Determine the [X, Y] coordinate at the center of the cell enclosing the given text.  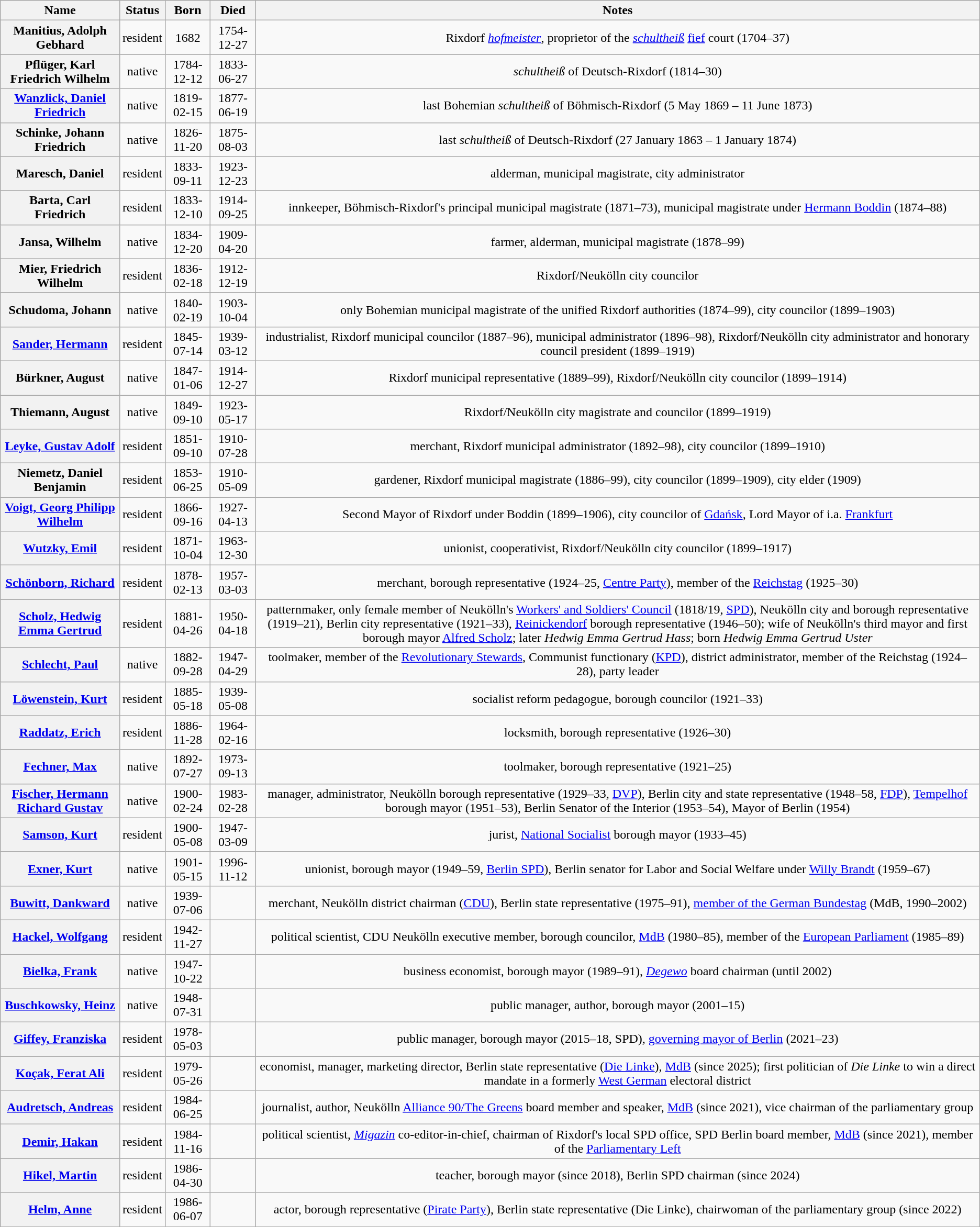
1923-05-17 [233, 411]
1845-07-14 [187, 343]
Jansa, Wilhelm [60, 242]
1909-04-20 [233, 242]
Löwenstein, Kurt [60, 698]
1923-12-23 [233, 174]
1986-06-07 [187, 1209]
1881-04-26 [187, 623]
schultheiß of Deutsch-Rixdorf (1814–30) [618, 71]
Barta, Carl Friedrich [60, 207]
1836-02-18 [187, 275]
1939-03-12 [233, 343]
1984-11-16 [187, 1141]
Bürkner, August [60, 378]
Audretsch, Andreas [60, 1108]
1939-07-06 [187, 902]
Niemetz, Daniel Benjamin [60, 481]
1882-09-28 [187, 665]
Hackel, Wolfgang [60, 937]
Rixdorf municipal representative (1889–99), Rixdorf/Neukölln city councilor (1899–1914) [618, 378]
1866-09-16 [187, 514]
1851-09-10 [187, 446]
1939-05-08 [233, 698]
Scholz, Hedwig Emma Gertrud [60, 623]
Schinke, Johann Friedrich [60, 139]
1847-01-06 [187, 378]
toolmaker, member of the Revolutionary Stewards, Communist functionary (KPD), district administrator, member of the Reichstag (1924–28), party leader [618, 665]
1833-12-10 [187, 207]
Helm, Anne [60, 1209]
Born [187, 10]
Hikel, Martin [60, 1176]
socialist reform pedagogue, borough councilor (1921–33) [618, 698]
1964-02-16 [233, 733]
1957-03-03 [233, 582]
Rixdorf/Neukölln city councilor [618, 275]
1942-11-27 [187, 937]
1849-09-10 [187, 411]
Wanzlick, Daniel Friedrich [60, 106]
1754-12-27 [233, 38]
Mier, Friedrich Wilhelm [60, 275]
1900-05-08 [187, 834]
1903-10-04 [233, 310]
1877-06-19 [233, 106]
1947-04-29 [233, 665]
unionist, cooperativist, Rixdorf/Neukölln city councilor (1899–1917) [618, 549]
1834-12-20 [187, 242]
1885-05-18 [187, 698]
alderman, municipal magistrate, city administrator [618, 174]
Fechner, Max [60, 766]
1986-04-30 [187, 1176]
Koçak, Ferat Ali [60, 1073]
1826-11-20 [187, 139]
toolmaker, borough representative (1921–25) [618, 766]
1910-07-28 [233, 446]
political scientist, CDU Neukölln executive member, borough councilor, MdB (1980–85), member of the European Parliament (1985–89) [618, 937]
Buwitt, Dankward [60, 902]
innkeeper, Böhmisch-Rixdorf's principal municipal magistrate (1871–73), municipal magistrate under Hermann Boddin (1874–88) [618, 207]
1901-05-15 [187, 869]
Buschkowsky, Heinz [60, 1005]
1910-05-09 [233, 481]
1947-03-09 [233, 834]
Bielka, Frank [60, 971]
business economist, borough mayor (1989–91), Degewo board chairman (until 2002) [618, 971]
Rixdorf/Neukölln city magistrate and councilor (1899–1919) [618, 411]
Thiemann, August [60, 411]
1875-08-03 [233, 139]
1927-04-13 [233, 514]
1978-05-03 [187, 1040]
Voigt, Georg Philipp Wilhelm [60, 514]
1963-12-30 [233, 549]
merchant, Rixdorf municipal administrator (1892–98), city councilor (1899–1910) [618, 446]
gardener, Rixdorf municipal magistrate (1886–99), city councilor (1899–1909), city elder (1909) [618, 481]
1950-04-18 [233, 623]
Samson, Kurt [60, 834]
public manager, borough mayor (2015–18, SPD), governing mayor of Berlin (2021–23) [618, 1040]
Giffey, Franziska [60, 1040]
1892-07-27 [187, 766]
teacher, borough mayor (since 2018), Berlin SPD chairman (since 2024) [618, 1176]
1682 [187, 38]
public manager, author, borough mayor (2001–15) [618, 1005]
Demir, Hakan [60, 1141]
Pflüger, Karl Friedrich Wilhelm [60, 71]
actor, borough representative (Pirate Party), Berlin state representative (Die Linke), chairwoman of the parliamentary group (since 2022) [618, 1209]
1914-09-25 [233, 207]
1871-10-04 [187, 549]
Leyke, Gustav Adolf [60, 446]
merchant, Neukölln district chairman (CDU), Berlin state representative (1975–91), member of the German Bundestag (MdB, 1990–2002) [618, 902]
last schultheiß of Deutsch-Rixdorf (27 January 1863 – 1 January 1874) [618, 139]
merchant, borough representative (1924–25, Centre Party), member of the Reichstag (1925–30) [618, 582]
Status [142, 10]
1947-10-22 [187, 971]
Second Mayor of Rixdorf under Boddin (1899–1906), city councilor of Gdańsk, Lord Mayor of i.a. Frankfurt [618, 514]
unionist, borough mayor (1949–59, Berlin SPD), Berlin senator for Labor and Social Welfare under Willy Brandt (1959–67) [618, 869]
Schlecht, Paul [60, 665]
Rixdorf hofmeister, proprietor of the schultheiß fief court (1704–37) [618, 38]
Name [60, 10]
1886-11-28 [187, 733]
1979-05-26 [187, 1073]
1853-06-25 [187, 481]
locksmith, borough representative (1926–30) [618, 733]
1900-02-24 [187, 801]
Schudoma, Johann [60, 310]
Notes [618, 10]
jurist, National Socialist borough mayor (1933–45) [618, 834]
Schönborn, Richard [60, 582]
Manitius, Adolph Gebhard [60, 38]
farmer, alderman, municipal magistrate (1878–99) [618, 242]
Sander, Hermann [60, 343]
1948-07-31 [187, 1005]
1784-12-12 [187, 71]
last Bohemian schultheiß of Böhmisch-Rixdorf (5 May 1869 – 11 June 1873) [618, 106]
1984-06-25 [187, 1108]
only Bohemian municipal magistrate of the unified Rixdorf authorities (1874–99), city councilor (1899–1903) [618, 310]
Died [233, 10]
Wutzky, Emil [60, 549]
1840-02-19 [187, 310]
1914-12-27 [233, 378]
1912-12-19 [233, 275]
Exner, Kurt [60, 869]
Fischer, Hermann Richard Gustav [60, 801]
1996-11-12 [233, 869]
Raddatz, Erich [60, 733]
1973-09-13 [233, 766]
1878-02-13 [187, 582]
journalist, author, Neukölln Alliance 90/The Greens board member and speaker, MdB (since 2021), vice chairman of the parliamentary group [618, 1108]
1819-02-15 [187, 106]
1833-09-11 [187, 174]
Maresch, Daniel [60, 174]
1983-02-28 [233, 801]
1833-06-27 [233, 71]
